Determine the [X, Y] coordinate at the center of the cell enclosing the given text.  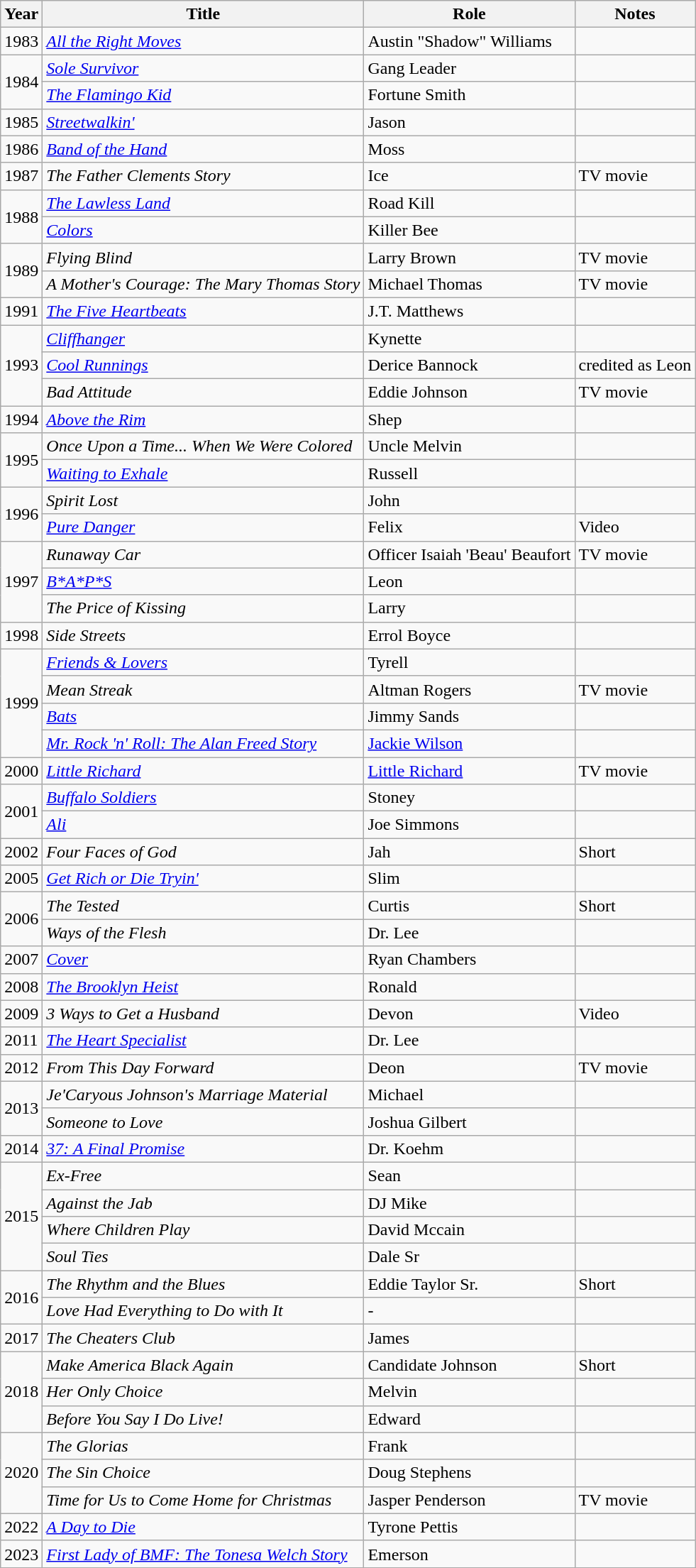
Leon [470, 581]
Eddie Johnson [470, 393]
Flying Blind [203, 257]
The Five Heartbeats [203, 311]
Officer Isaiah 'Beau' Beaufort [470, 554]
The Glorias [203, 1446]
Waiting to Exhale [203, 473]
1997 [21, 581]
Her Only Choice [203, 1392]
The Price of Kissing [203, 608]
Role [470, 14]
2000 [21, 770]
2012 [21, 1068]
2009 [21, 1014]
Cool Runnings [203, 366]
Bats [203, 716]
Melvin [470, 1392]
Russell [470, 473]
Felix [470, 527]
The Heart Specialist [203, 1041]
2013 [21, 1108]
DJ Mike [470, 1203]
Emerson [470, 1554]
1983 [21, 41]
Eddie Taylor Sr. [470, 1284]
Jah [470, 852]
- [470, 1311]
2008 [21, 987]
All the Right Moves [203, 41]
Four Faces of God [203, 852]
2020 [21, 1473]
37: A Final Promise [203, 1148]
1986 [21, 149]
Michael [470, 1095]
2002 [21, 852]
Ice [470, 176]
Pure Danger [203, 527]
Sean [470, 1175]
Year [21, 14]
Time for Us to Come Home for Christmas [203, 1500]
2006 [21, 919]
Mean Streak [203, 689]
2016 [21, 1298]
Side Streets [203, 635]
2018 [21, 1392]
Get Rich or Die Tryin' [203, 879]
1987 [21, 176]
credited as Leon [635, 366]
1996 [21, 514]
The Lawless Land [203, 203]
A Day to Die [203, 1527]
Candidate Johnson [470, 1365]
Stoney [470, 798]
John [470, 500]
Ryan Chambers [470, 960]
1995 [21, 460]
Above the Rim [203, 420]
Against the Jab [203, 1203]
Ways of the Flesh [203, 933]
Kynette [470, 339]
Ronald [470, 987]
Band of the Hand [203, 149]
1984 [21, 82]
Once Upon a Time... When We Were Colored [203, 446]
Tyrone Pettis [470, 1527]
Road Kill [470, 203]
Colors [203, 230]
Before You Say I Do Live! [203, 1419]
Bad Attitude [203, 393]
Frank [470, 1446]
Love Had Everything to Do with It [203, 1311]
2023 [21, 1554]
Ali [203, 825]
B*A*P*S [203, 581]
Dr. Koehm [470, 1148]
First Lady of BMF: The Tonesa Welch Story [203, 1554]
Je'Caryous Johnson's Marriage Material [203, 1095]
1988 [21, 216]
2022 [21, 1527]
Mr. Rock 'n' Roll: The Alan Freed Story [203, 743]
David Mccain [470, 1230]
The Sin Choice [203, 1473]
2017 [21, 1338]
The Brooklyn Heist [203, 987]
Jimmy Sands [470, 716]
Doug Stephens [470, 1473]
The Flamingo Kid [203, 95]
Shep [470, 420]
Friends & Lovers [203, 662]
2001 [21, 811]
The Cheaters Club [203, 1338]
From This Day Forward [203, 1068]
Tyrell [470, 662]
Joe Simmons [470, 825]
1989 [21, 270]
A Mother's Courage: The Mary Thomas Story [203, 284]
Buffalo Soldiers [203, 798]
1998 [21, 635]
Moss [470, 149]
Streetwalkin' [203, 122]
Larry [470, 608]
Jackie Wilson [470, 743]
Larry Brown [470, 257]
Derice Bannock [470, 366]
1994 [21, 420]
Someone to Love [203, 1122]
The Father Clements Story [203, 176]
Notes [635, 14]
James [470, 1338]
1985 [21, 122]
Title [203, 14]
3 Ways to Get a Husband [203, 1014]
Fortune Smith [470, 95]
1991 [21, 311]
2005 [21, 879]
2007 [21, 960]
Joshua Gilbert [470, 1122]
J.T. Matthews [470, 311]
Uncle Melvin [470, 446]
Jasper Penderson [470, 1500]
1993 [21, 366]
2015 [21, 1216]
The Tested [203, 906]
Cliffhanger [203, 339]
Runaway Car [203, 554]
Curtis [470, 906]
Errol Boyce [470, 635]
Michael Thomas [470, 284]
Sole Survivor [203, 68]
Where Children Play [203, 1230]
1999 [21, 703]
Austin "Shadow" Williams [470, 41]
Slim [470, 879]
Edward [470, 1419]
Soul Ties [203, 1257]
Gang Leader [470, 68]
Cover [203, 960]
Ex-Free [203, 1175]
Deon [470, 1068]
Spirit Lost [203, 500]
The Rhythm and the Blues [203, 1284]
Altman Rogers [470, 689]
Dale Sr [470, 1257]
2014 [21, 1148]
Jason [470, 122]
2011 [21, 1041]
Make America Black Again [203, 1365]
Killer Bee [470, 230]
Devon [470, 1014]
